From the cell containing the given text, extract its center point as (X, Y) coordinate. 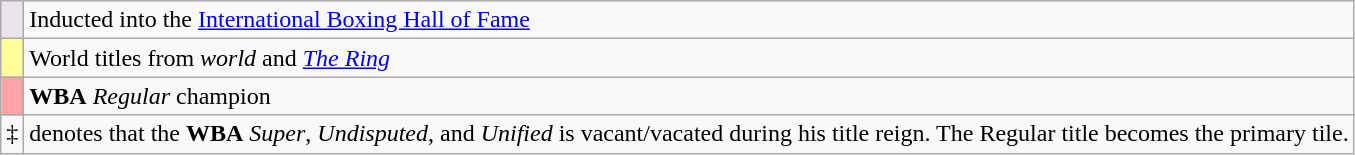
World titles from world and The Ring (689, 58)
Inducted into the International Boxing Hall of Fame (689, 20)
denotes that the WBA Super, Undisputed, and Unified is vacant/vacated during his title reign. The Regular title becomes the primary tile. (689, 134)
‡ (12, 134)
WBA Regular champion (689, 96)
